Provide the (X, Y) coordinate of the cell's center where the given text is located.  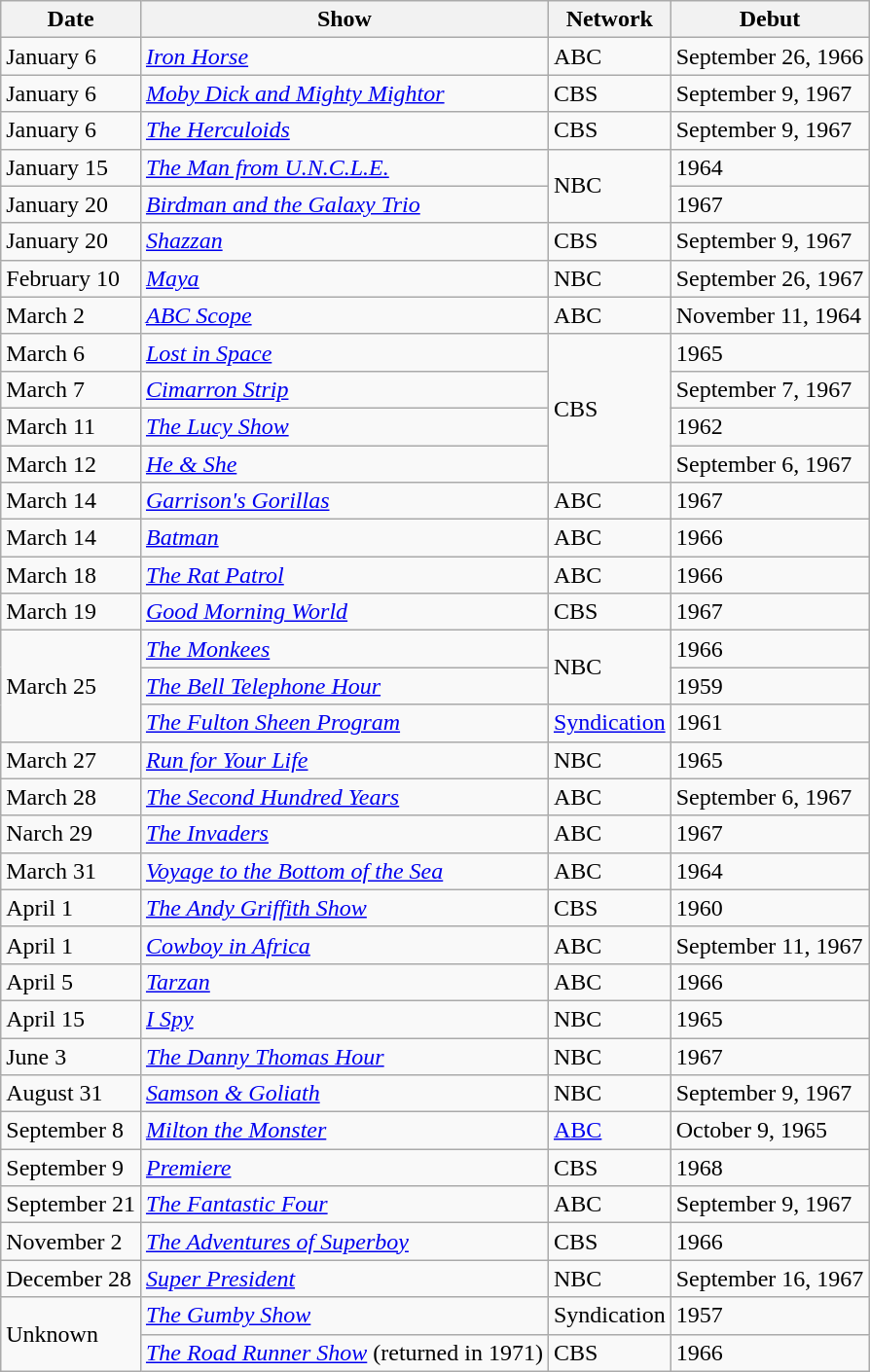
March 28 (71, 797)
March 2 (71, 315)
April 15 (71, 1019)
1962 (770, 426)
March 12 (71, 464)
Milton the Monster (344, 1131)
March 27 (71, 760)
September 8 (71, 1131)
Super President (344, 1279)
Network (609, 19)
Lost in Space (344, 352)
Run for Your Life (344, 760)
October 9, 1965 (770, 1131)
March 31 (71, 871)
August 31 (71, 1094)
September 9 (71, 1168)
Samson & Goliath (344, 1094)
September 11, 1967 (770, 945)
Birdman and the Galaxy Trio (344, 204)
1959 (770, 686)
The Bell Telephone Hour (344, 686)
February 10 (71, 278)
The Rat Patrol (344, 575)
Narch 29 (71, 834)
Cowboy in Africa (344, 945)
The Fulton Sheen Program (344, 723)
Cimarron Strip (344, 389)
March 18 (71, 575)
Garrison's Gorillas (344, 501)
September 26, 1966 (770, 56)
March 6 (71, 352)
The Monkees (344, 649)
September 7, 1967 (770, 389)
The Danny Thomas Hour (344, 1056)
September 26, 1967 (770, 278)
1968 (770, 1168)
September 16, 1967 (770, 1279)
Date (71, 19)
The Invaders (344, 834)
March 19 (71, 612)
Voyage to the Bottom of the Sea (344, 871)
The Man from U.N.C.L.E. (344, 167)
The Lucy Show (344, 426)
Tarzan (344, 982)
Show (344, 19)
December 28 (71, 1279)
Debut (770, 19)
March 7 (71, 389)
June 3 (71, 1056)
Good Morning World (344, 612)
The Road Runner Show (returned in 1971) (344, 1353)
Moby Dick and Mighty Mightor (344, 93)
1960 (770, 908)
Batman (344, 538)
Shazzan (344, 241)
1961 (770, 723)
March 11 (71, 426)
I Spy (344, 1019)
March 25 (71, 686)
Maya (344, 278)
The Fantastic Four (344, 1205)
Unknown (71, 1334)
Iron Horse (344, 56)
The Adventures of Superboy (344, 1242)
The Herculoids (344, 130)
The Gumby Show (344, 1316)
January 15 (71, 167)
April 5 (71, 982)
1957 (770, 1316)
Premiere (344, 1168)
November 11, 1964 (770, 315)
November 2 (71, 1242)
The Andy Griffith Show (344, 908)
He & She (344, 464)
September 21 (71, 1205)
ABC Scope (344, 315)
The Second Hundred Years (344, 797)
